Search for the cell housing the specified text and yield its (x, y) center coordinate. 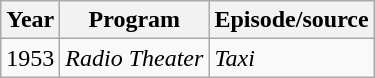
1953 (30, 58)
Year (30, 20)
Taxi (292, 58)
Radio Theater (134, 58)
Program (134, 20)
Episode/source (292, 20)
